Output the (X, Y) coordinate of the center of the cell containing the given text.  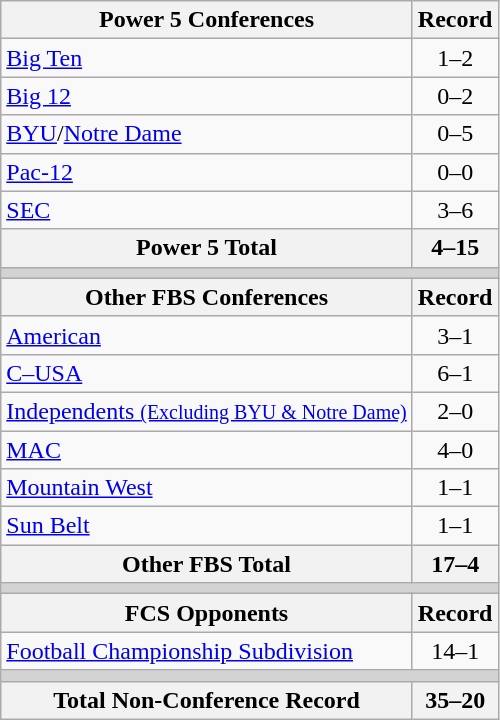
C–USA (207, 373)
2–0 (455, 411)
0–5 (455, 134)
4–0 (455, 449)
SEC (207, 210)
6–1 (455, 373)
Pac-12 (207, 172)
Mountain West (207, 488)
0–0 (455, 172)
Sun Belt (207, 526)
0–2 (455, 96)
Power 5 Conferences (207, 20)
MAC (207, 449)
35–20 (455, 700)
4–15 (455, 248)
Big 12 (207, 96)
BYU/Notre Dame (207, 134)
Other FBS Total (207, 564)
FCS Opponents (207, 613)
14–1 (455, 651)
Other FBS Conferences (207, 297)
3–1 (455, 335)
1–2 (455, 58)
Big Ten (207, 58)
17–4 (455, 564)
Football Championship Subdivision (207, 651)
Independents (Excluding BYU & Notre Dame) (207, 411)
Power 5 Total (207, 248)
American (207, 335)
Total Non-Conference Record (207, 700)
3–6 (455, 210)
